Search for the cell housing the specified text and yield its (x, y) center coordinate. 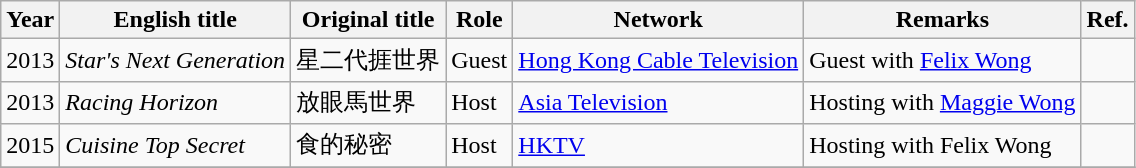
HKTV (658, 146)
Hong Kong Cable Television (658, 60)
Hosting with Maggie Wong (942, 102)
放眼馬世界 (368, 102)
Racing Horizon (176, 102)
Ref. (1108, 20)
Original title (368, 20)
Guest (480, 60)
Remarks (942, 20)
English title (176, 20)
Star's Next Generation (176, 60)
2015 (30, 146)
Year (30, 20)
星二代捱世界 (368, 60)
Asia Television (658, 102)
Guest with Felix Wong (942, 60)
Role (480, 20)
Cuisine Top Secret (176, 146)
食的秘密 (368, 146)
Network (658, 20)
Hosting with Felix Wong (942, 146)
